Capture the cell that displays the provided text and extract its [x, y] central coordinate. 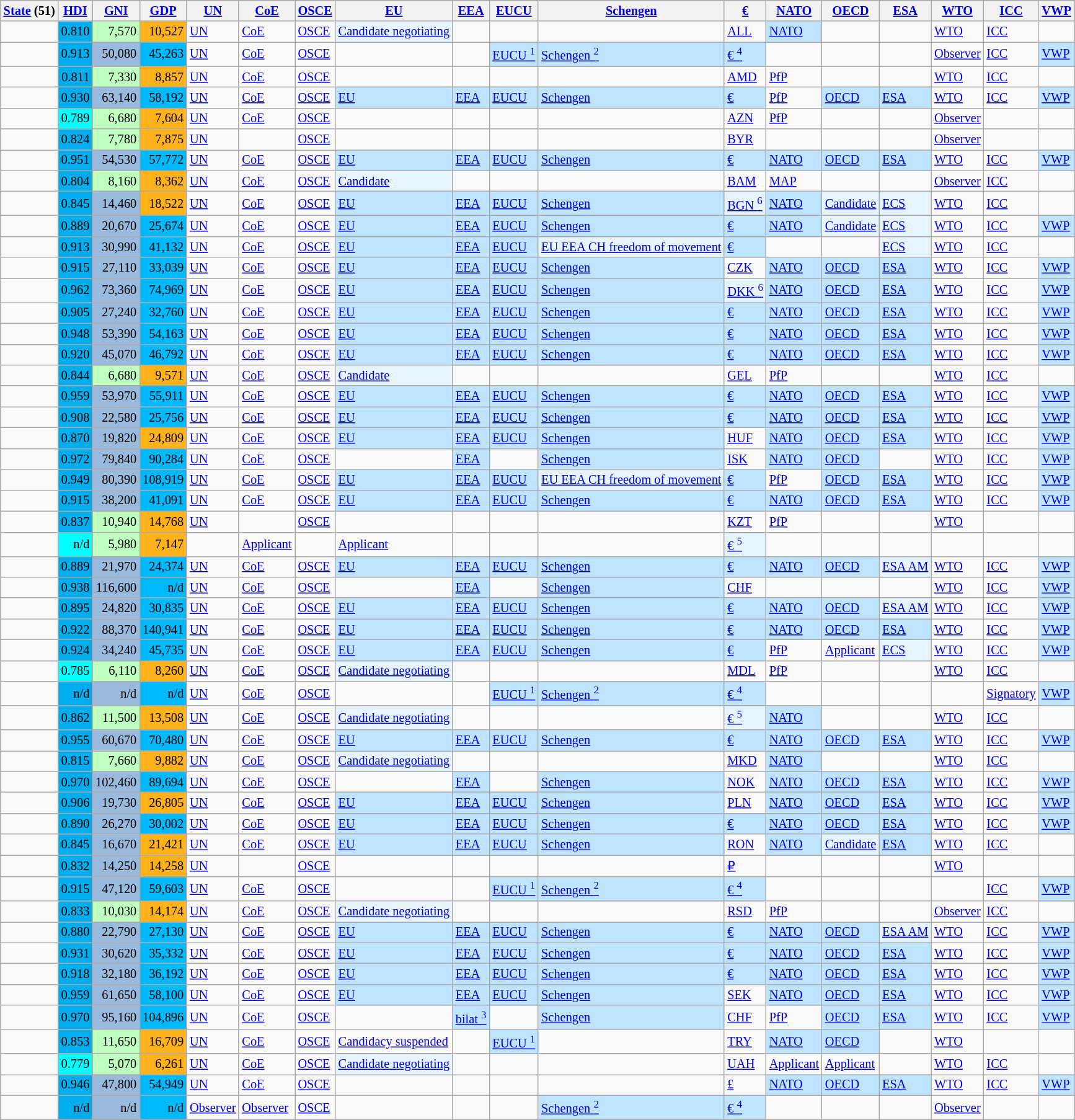
50,080 [116, 55]
State (51) [30, 11]
27,130 [163, 932]
80,390 [116, 480]
14,460 [116, 203]
19,820 [116, 438]
5,980 [116, 544]
21,421 [163, 845]
54,530 [116, 160]
0.948 [76, 334]
7,604 [163, 118]
57,772 [163, 160]
0.931 [76, 953]
55,911 [163, 396]
54,949 [163, 1085]
0.837 [76, 522]
Candidacy suspended [394, 1042]
0.810 [76, 32]
140,941 [163, 629]
14,258 [163, 866]
8,260 [163, 671]
DKK 6 [745, 290]
0.785 [76, 671]
58,192 [163, 97]
0.832 [76, 866]
13,508 [163, 717]
BGN 6 [745, 203]
14,768 [163, 522]
30,002 [163, 824]
0.949 [76, 480]
AZN [745, 118]
0.870 [76, 438]
GEL [745, 375]
104,896 [163, 1017]
9,571 [163, 375]
0.815 [76, 761]
7,570 [116, 32]
90,284 [163, 459]
38,200 [116, 500]
16,670 [116, 845]
UAH [745, 1064]
0.951 [76, 160]
19,730 [116, 802]
45,263 [163, 55]
0.924 [76, 650]
73,360 [116, 290]
8,160 [116, 181]
61,650 [116, 995]
46,792 [163, 355]
HDI [76, 11]
Signatory [1012, 693]
8,362 [163, 181]
59,603 [163, 889]
0.844 [76, 375]
20,670 [116, 226]
11,650 [116, 1042]
₽ [745, 866]
MKD [745, 761]
34,240 [116, 650]
24,809 [163, 438]
14,250 [116, 866]
0.862 [76, 717]
6,261 [163, 1064]
53,390 [116, 334]
45,735 [163, 650]
0.955 [76, 740]
PLN [745, 802]
35,332 [163, 953]
GNI [116, 11]
BAM [745, 181]
26,270 [116, 824]
0.946 [76, 1085]
9,882 [163, 761]
SEK [745, 995]
HUF [745, 438]
0.890 [76, 824]
0.972 [76, 459]
53,970 [116, 396]
8,857 [163, 77]
0.811 [76, 77]
95,160 [116, 1017]
41,091 [163, 500]
7,780 [116, 140]
22,790 [116, 932]
TRY [745, 1042]
0.779 [76, 1064]
£ [745, 1085]
MAP [794, 181]
27,240 [116, 313]
7,660 [116, 761]
BYR [745, 140]
0.918 [76, 974]
KZT [745, 522]
11,500 [116, 717]
60,670 [116, 740]
26,805 [163, 802]
0.804 [76, 181]
ISK [745, 459]
30,620 [116, 953]
24,374 [163, 567]
41,132 [163, 247]
30,990 [116, 247]
0.833 [76, 911]
88,370 [116, 629]
0.905 [76, 313]
7,147 [163, 544]
108,919 [163, 480]
25,756 [163, 417]
0.920 [76, 355]
0.824 [76, 140]
63,140 [116, 97]
0.938 [76, 587]
0.908 [76, 417]
ALL [745, 32]
74,969 [163, 290]
89,694 [163, 782]
25,674 [163, 226]
58,100 [163, 995]
0.930 [76, 97]
10,940 [116, 522]
10,030 [116, 911]
0.789 [76, 118]
0.895 [76, 608]
0.922 [76, 629]
27,110 [116, 268]
79,840 [116, 459]
21,970 [116, 567]
RON [745, 845]
GDP [163, 11]
24,820 [116, 608]
0.906 [76, 802]
AMD [745, 77]
32,760 [163, 313]
102,460 [116, 782]
6,110 [116, 671]
0.853 [76, 1042]
5,070 [116, 1064]
MDL [745, 671]
54,163 [163, 334]
116,600 [116, 587]
NOK [745, 782]
32,180 [116, 974]
22,580 [116, 417]
7,875 [163, 140]
10,527 [163, 32]
7,330 [116, 77]
18,522 [163, 203]
bilat 3 [471, 1017]
36,192 [163, 974]
47,800 [116, 1085]
30,835 [163, 608]
CZK [745, 268]
0.880 [76, 932]
RSD [745, 911]
33,039 [163, 268]
47,120 [116, 889]
0.962 [76, 290]
70,480 [163, 740]
14,174 [163, 911]
45,070 [116, 355]
16,709 [163, 1042]
